Identify which cell holds the provided text, then report its [x, y] central coordinate. 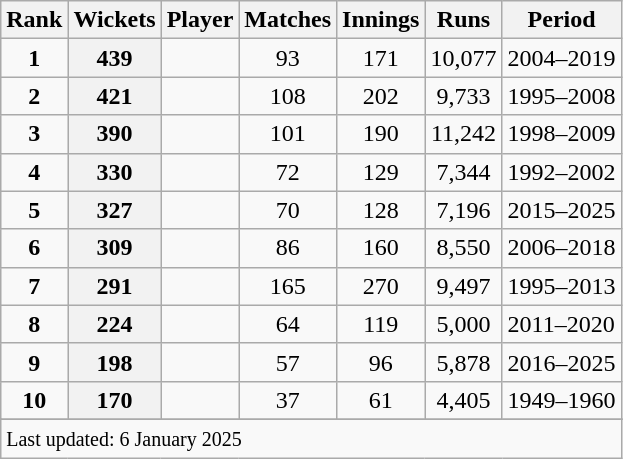
129 [381, 172]
Last updated: 6 January 2025 [311, 438]
Matches [288, 20]
270 [381, 286]
9 [34, 362]
160 [381, 248]
4,405 [464, 400]
93 [288, 58]
2011–2020 [562, 324]
8,550 [464, 248]
5,878 [464, 362]
64 [288, 324]
190 [381, 134]
101 [288, 134]
Rank [34, 20]
72 [288, 172]
421 [114, 96]
309 [114, 248]
1949–1960 [562, 400]
9,733 [464, 96]
10 [34, 400]
2 [34, 96]
1998–2009 [562, 134]
327 [114, 210]
7,196 [464, 210]
8 [34, 324]
6 [34, 248]
96 [381, 362]
439 [114, 58]
291 [114, 286]
3 [34, 134]
198 [114, 362]
108 [288, 96]
2015–2025 [562, 210]
5,000 [464, 324]
Runs [464, 20]
165 [288, 286]
1995–2013 [562, 286]
Player [200, 20]
2004–2019 [562, 58]
11,242 [464, 134]
171 [381, 58]
7 [34, 286]
1995–2008 [562, 96]
70 [288, 210]
Wickets [114, 20]
57 [288, 362]
2016–2025 [562, 362]
Period [562, 20]
7,344 [464, 172]
37 [288, 400]
119 [381, 324]
390 [114, 134]
330 [114, 172]
9,497 [464, 286]
202 [381, 96]
128 [381, 210]
2006–2018 [562, 248]
4 [34, 172]
1992–2002 [562, 172]
61 [381, 400]
86 [288, 248]
Innings [381, 20]
224 [114, 324]
5 [34, 210]
1 [34, 58]
170 [114, 400]
10,077 [464, 58]
